Return [x, y] of the center of cell containing provided text 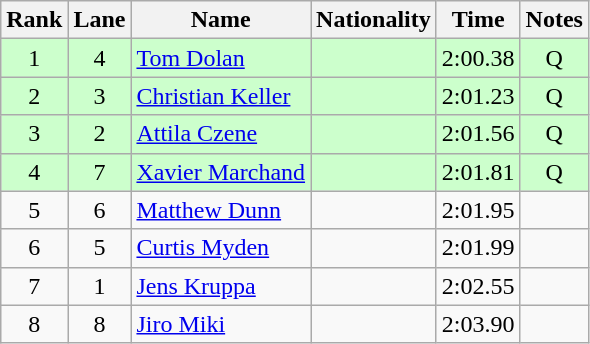
Time [478, 20]
Christian Keller [221, 96]
2:01.56 [478, 134]
Lane [100, 20]
2:01.95 [478, 210]
Rank [34, 20]
2:01.99 [478, 248]
2:02.55 [478, 286]
2:03.90 [478, 324]
Curtis Myden [221, 248]
2:00.38 [478, 58]
Xavier Marchand [221, 172]
Jens Kruppa [221, 286]
Attila Czene [221, 134]
Tom Dolan [221, 58]
Nationality [374, 20]
2:01.81 [478, 172]
Name [221, 20]
Matthew Dunn [221, 210]
Notes [554, 20]
Jiro Miki [221, 324]
2:01.23 [478, 96]
